Pinpoint the cell where the given text exists, returning its [x, y] midpoint coordinate. 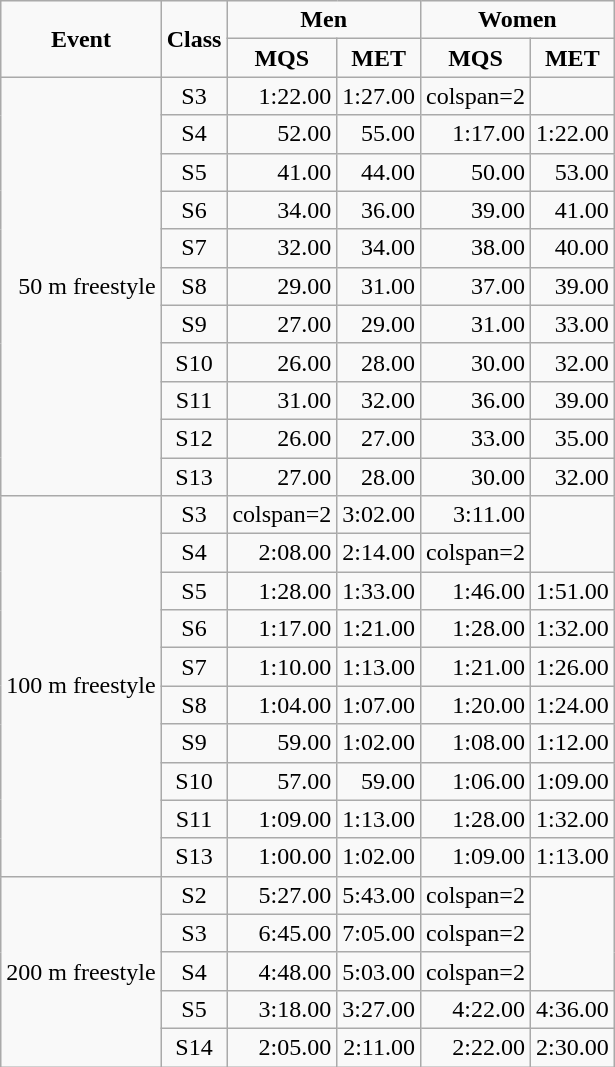
Men [324, 20]
35.00 [572, 438]
S14 [194, 1047]
1:33.00 [379, 591]
1:04.00 [282, 705]
50 m freestyle [81, 286]
2:14.00 [379, 553]
3:11.00 [476, 515]
1:27.00 [379, 96]
Event [81, 39]
100 m freestyle [81, 686]
200 m freestyle [81, 971]
5:43.00 [379, 895]
37.00 [476, 286]
50.00 [476, 172]
3:18.00 [282, 1009]
1:51.00 [572, 591]
55.00 [379, 134]
Women [518, 20]
44.00 [379, 172]
1:07.00 [379, 705]
S12 [194, 438]
2:11.00 [379, 1047]
1:20.00 [476, 705]
5:03.00 [379, 971]
4:22.00 [476, 1009]
1:24.00 [572, 705]
38.00 [476, 248]
6:45.00 [282, 933]
2:22.00 [476, 1047]
4:48.00 [282, 971]
1:08.00 [476, 743]
2:30.00 [572, 1047]
5:27.00 [282, 895]
2:05.00 [282, 1047]
1:06.00 [476, 781]
1:46.00 [476, 591]
3:02.00 [379, 515]
40.00 [572, 248]
1:00.00 [282, 857]
3:27.00 [379, 1009]
4:36.00 [572, 1009]
Class [194, 39]
1:26.00 [572, 667]
7:05.00 [379, 933]
1:10.00 [282, 667]
S2 [194, 895]
53.00 [572, 172]
1:12.00 [572, 743]
52.00 [282, 134]
57.00 [282, 781]
2:08.00 [282, 553]
